Output the [X, Y] coordinate of the center of the cell containing the given text.  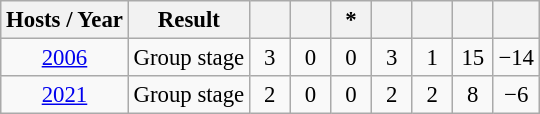
−14 [516, 58]
Result [188, 20]
1 [432, 58]
* [352, 20]
15 [472, 58]
Hosts / Year [64, 20]
2006 [64, 58]
−6 [516, 95]
2021 [64, 95]
8 [472, 95]
